Return (X, Y) of the center of cell containing provided text 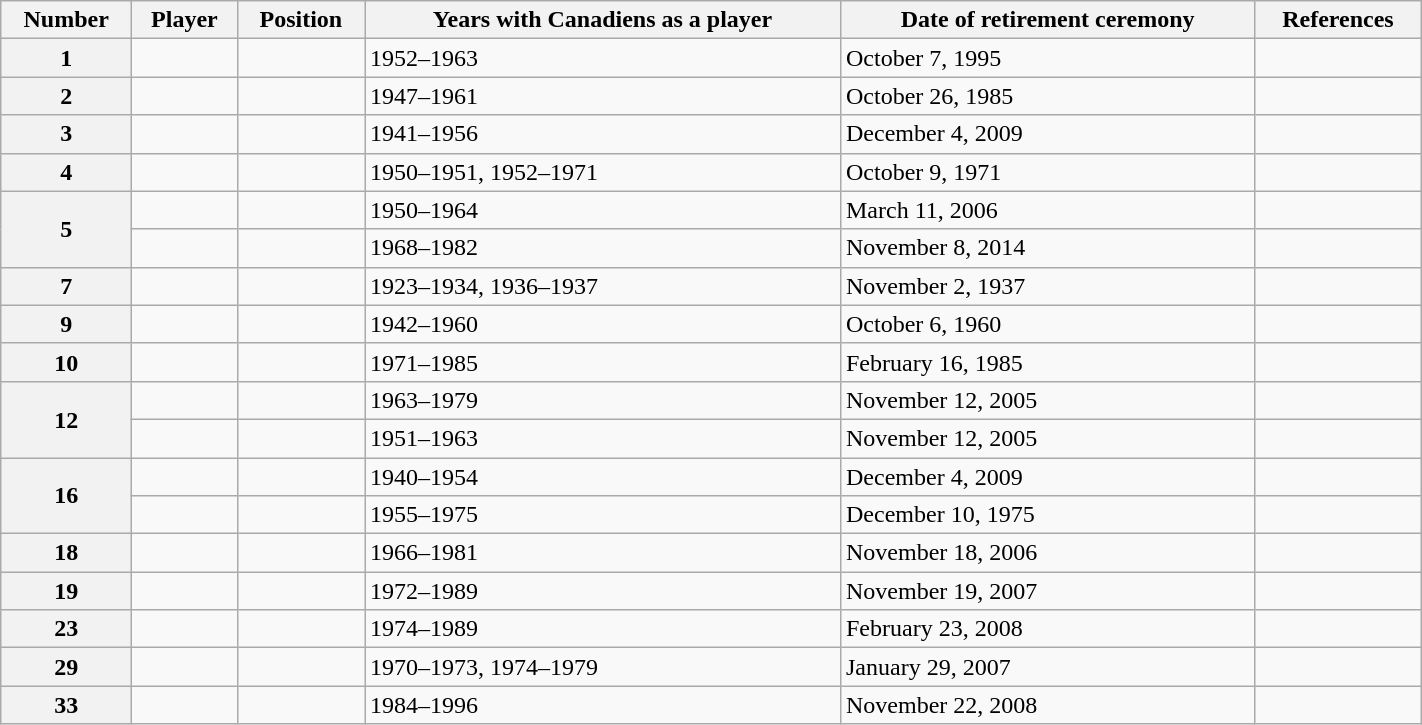
Player (185, 20)
Years with Canadiens as a player (603, 20)
10 (66, 362)
November 18, 2006 (1047, 553)
1952–1963 (603, 58)
Number (66, 20)
18 (66, 553)
December 10, 1975 (1047, 515)
1 (66, 58)
1966–1981 (603, 553)
October 26, 1985 (1047, 96)
1942–1960 (603, 324)
12 (66, 419)
1971–1985 (603, 362)
1923–1934, 1936–1937 (603, 286)
5 (66, 229)
1972–1989 (603, 591)
2 (66, 96)
23 (66, 629)
1963–1979 (603, 400)
January 29, 2007 (1047, 667)
Position (300, 20)
1951–1963 (603, 438)
October 6, 1960 (1047, 324)
March 11, 2006 (1047, 210)
February 16, 1985 (1047, 362)
References (1338, 20)
1950–1951, 1952–1971 (603, 172)
1984–1996 (603, 705)
1950–1964 (603, 210)
7 (66, 286)
November 8, 2014 (1047, 248)
1970–1973, 1974–1979 (603, 667)
1941–1956 (603, 134)
29 (66, 667)
3 (66, 134)
February 23, 2008 (1047, 629)
1940–1954 (603, 477)
October 7, 1995 (1047, 58)
9 (66, 324)
October 9, 1971 (1047, 172)
1947–1961 (603, 96)
1968–1982 (603, 248)
4 (66, 172)
1974–1989 (603, 629)
33 (66, 705)
16 (66, 496)
Date of retirement ceremony (1047, 20)
November 22, 2008 (1047, 705)
November 19, 2007 (1047, 591)
1955–1975 (603, 515)
November 2, 1937 (1047, 286)
19 (66, 591)
